Return (x, y) of the center of cell containing provided text 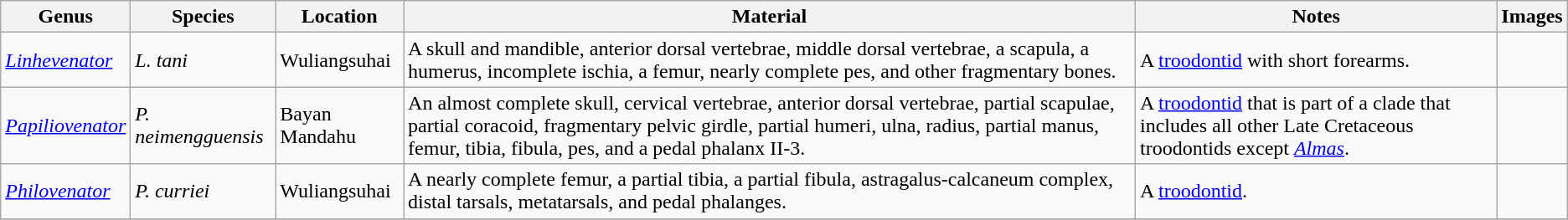
P. curriei (203, 191)
Papiliovenator (65, 125)
Notes (1315, 17)
L. tani (203, 60)
P. neimengguensis (203, 125)
A troodontid that is part of a clade that includes all other Late Cretaceous troodontids except Almas. (1315, 125)
Material (770, 17)
A troodontid with short forearms. (1315, 60)
Images (1532, 17)
Genus (65, 17)
Bayan Mandahu (340, 125)
Species (203, 17)
A troodontid. (1315, 191)
A nearly complete femur, a partial tibia, a partial fibula, astragalus-calcaneum complex, distal tarsals, metatarsals, and pedal phalanges. (770, 191)
Philovenator (65, 191)
Linhevenator (65, 60)
Location (340, 17)
